Return the [X, Y] coordinate for the center point of the cell that contains the specified text.  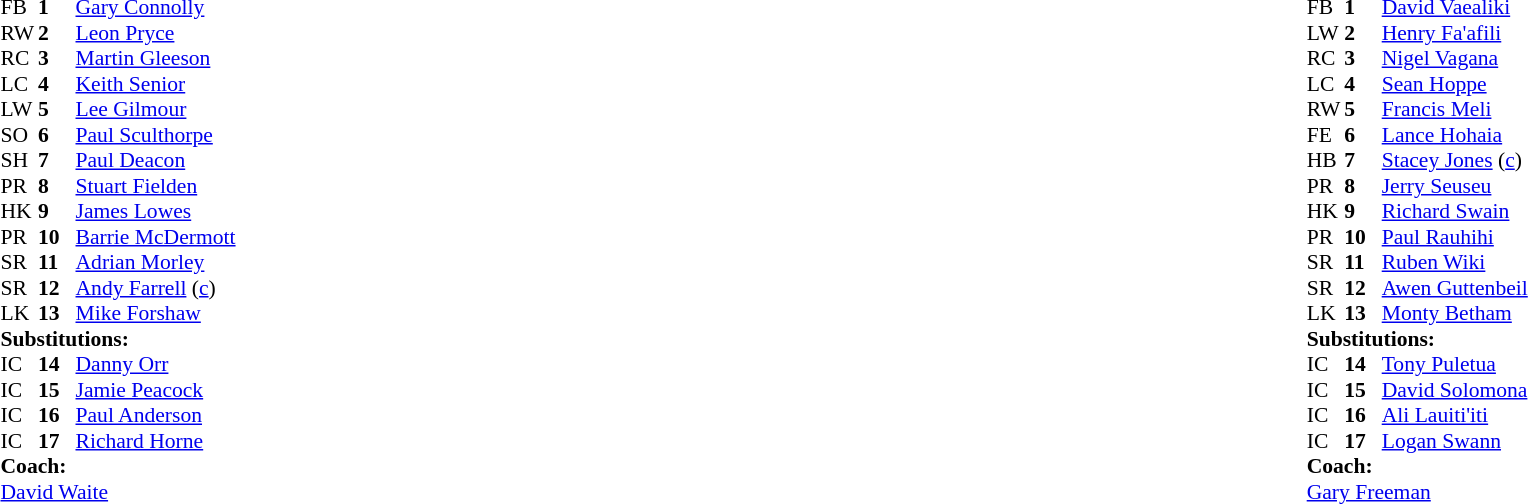
Paul Deacon [156, 161]
Henry Fa'afili [1455, 33]
Tony Puletua [1455, 365]
Richard Horne [156, 441]
Ali Lauiti'iti [1455, 415]
Nigel Vagana [1455, 59]
Sean Hoppe [1455, 84]
HB [1326, 161]
Paul Sculthorpe [156, 135]
Keith Senior [156, 84]
David Solomona [1455, 390]
Jerry Seuseu [1455, 186]
Monty Betham [1455, 313]
Jamie Peacock [156, 390]
Barrie McDermott [156, 237]
Danny Orr [156, 365]
Richard Swain [1455, 211]
Lee Gilmour [156, 109]
Mike Forshaw [156, 313]
Stacey Jones (c) [1455, 161]
Ruben Wiki [1455, 263]
FE [1326, 135]
Adrian Morley [156, 263]
Stuart Fielden [156, 186]
Paul Rauhihi [1455, 237]
Lance Hohaia [1455, 135]
Logan Swann [1455, 441]
Francis Meli [1455, 109]
James Lowes [156, 211]
Martin Gleeson [156, 59]
Andy Farrell (c) [156, 288]
Awen Guttenbeil [1455, 288]
Leon Pryce [156, 33]
SH [19, 161]
SO [19, 135]
Paul Anderson [156, 415]
